Return the (x, y) coordinate for the center point of the cell that contains the specified text.  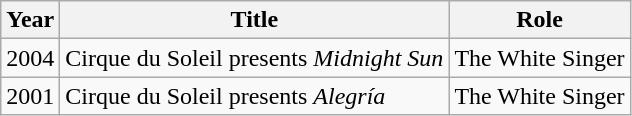
2004 (30, 58)
Title (254, 20)
Cirque du Soleil presents Midnight Sun (254, 58)
Year (30, 20)
2001 (30, 96)
Role (540, 20)
Cirque du Soleil presents Alegría (254, 96)
